Extract the [X, Y] coordinate from the center of the cell holding the provided text.  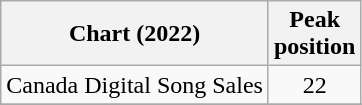
Peakposition [314, 34]
Chart (2022) [135, 34]
Canada Digital Song Sales [135, 85]
22 [314, 85]
